Provide the [X, Y] coordinate of the cell's center where the given text is located.  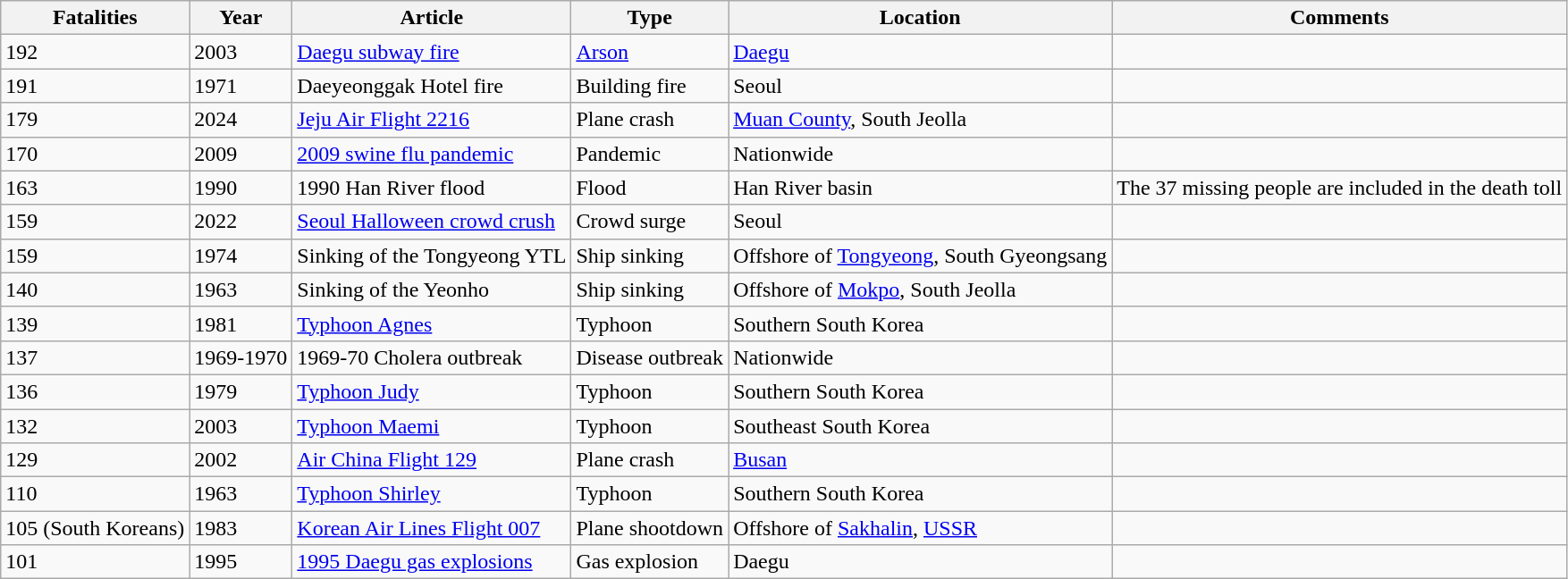
Gas explosion [650, 562]
1969-70 Cholera outbreak [432, 357]
137 [95, 357]
Crowd surge [650, 222]
1971 [241, 86]
Typhoon Shirley [432, 494]
Daeyeonggak Hotel fire [432, 86]
Daegu subway fire [432, 52]
Pandemic [650, 154]
Offshore of Mokpo, South Jeolla [921, 289]
170 [95, 154]
101 [95, 562]
Han River basin [921, 188]
1990 Han River flood [432, 188]
136 [95, 391]
Article [432, 18]
129 [95, 460]
2022 [241, 222]
Sinking of the Yeonho [432, 289]
Comments [1339, 18]
The 37 missing people are included in the death toll [1339, 188]
2009 swine flu pandemic [432, 154]
Busan [921, 460]
Muan County, South Jeolla [921, 120]
110 [95, 494]
192 [95, 52]
1995 [241, 562]
Sinking of the Tongyeong YTL [432, 256]
191 [95, 86]
Year [241, 18]
Disease outbreak [650, 357]
Seoul Halloween crowd crush [432, 222]
1983 [241, 528]
2002 [241, 460]
140 [95, 289]
Typhoon Agnes [432, 323]
2009 [241, 154]
2024 [241, 120]
Plane shootdown [650, 528]
1979 [241, 391]
1981 [241, 323]
Location [921, 18]
Offshore of Tongyeong, South Gyeongsang [921, 256]
105 (South Koreans) [95, 528]
132 [95, 426]
179 [95, 120]
1969-1970 [241, 357]
Type [650, 18]
Typhoon Maemi [432, 426]
Jeju Air Flight 2216 [432, 120]
Building fire [650, 86]
Arson [650, 52]
Air China Flight 129 [432, 460]
1974 [241, 256]
Offshore of Sakhalin, USSR [921, 528]
Flood [650, 188]
Fatalities [95, 18]
Korean Air Lines Flight 007 [432, 528]
Southeast South Korea [921, 426]
Typhoon Judy [432, 391]
139 [95, 323]
1990 [241, 188]
163 [95, 188]
1995 Daegu gas explosions [432, 562]
